Return the [X, Y] coordinate for the center point of the cell that contains the specified text.  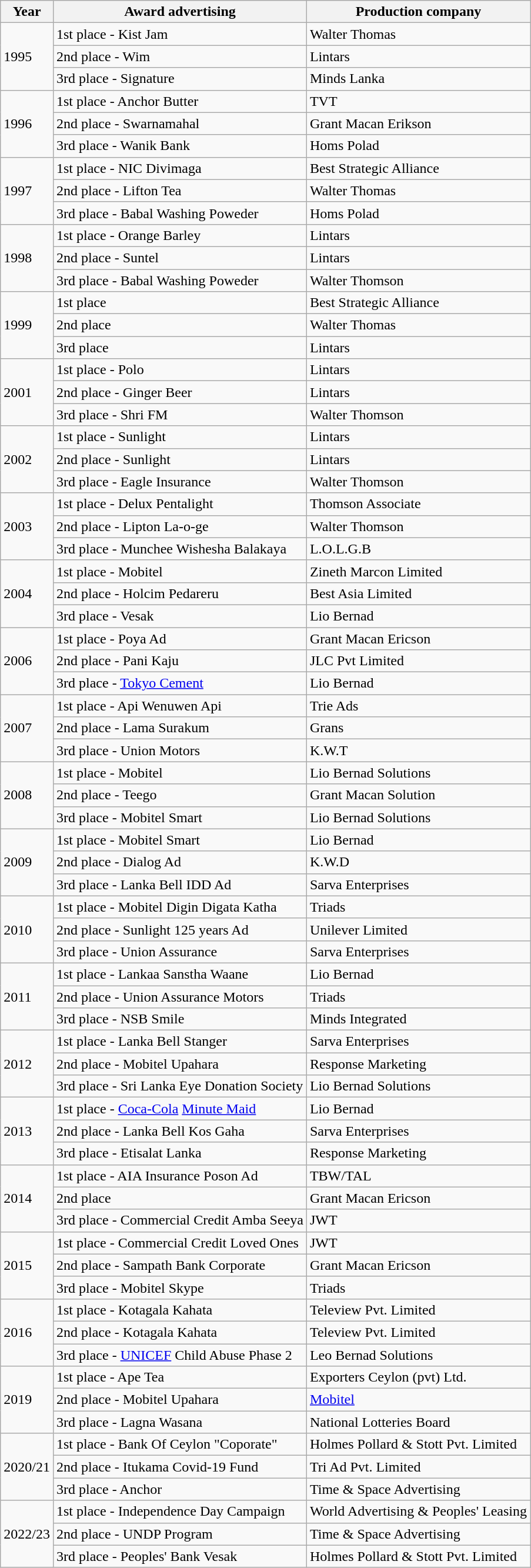
Zineth Marcon Limited [418, 571]
2nd place - Suntel [180, 258]
2nd place - Union Assurance Motors [180, 997]
3rd place - Signature [180, 79]
2004 [27, 593]
2nd place - Sampath Bank Corporate [180, 1265]
1st place - Delux Pentalight [180, 504]
3rd place - Mobitel Smart [180, 818]
Production company [418, 12]
3rd place - Shri FM [180, 415]
3rd place - Union Assurance [180, 952]
1st place - Lankaa Sanstha Waane [180, 974]
World Advertising & Peoples' Leasing [418, 1512]
2010 [27, 929]
2nd place - Itukama Covid-19 Fund [180, 1467]
1999 [27, 325]
1998 [27, 258]
2007 [27, 728]
1st place - Bank Of Ceylon "Coporate" [180, 1444]
1st place - NIC Divimaga [180, 168]
3rd place [180, 348]
Award advertising [180, 12]
3rd place - Mobitel Skype [180, 1287]
2008 [27, 795]
3rd place - Sri Lanka Eye Donation Society [180, 1086]
3rd place - Lagna Wasana [180, 1422]
2022/23 [27, 1534]
3rd place - Peoples' Bank Vesak [180, 1556]
1st place - AIA Insurance Poson Ad [180, 1176]
2006 [27, 660]
3rd place - Tokyo Cement [180, 683]
3rd place - Eagle Insurance [180, 482]
3rd place - Lanka Bell IDD Ad [180, 885]
2nd place - Pani Kaju [180, 661]
3rd place - Vesak [180, 616]
1st place - Kist Jam [180, 34]
2nd place - Holcim Pedareru [180, 593]
1st place - Polo [180, 370]
Trie Ads [418, 706]
2003 [27, 526]
3rd place - Wanik Bank [180, 146]
3rd place - Commercial Credit Amba Seeya [180, 1220]
1st place - Mobitel Digin Digata Katha [180, 907]
K.W.T [418, 750]
2014 [27, 1198]
1st place - Coca-Cola Minute Maid [180, 1109]
Unilever Limited [418, 929]
1st place - Kotagala Kahata [180, 1310]
2012 [27, 1064]
Grant Macan Solution [418, 795]
1997 [27, 191]
National Lotteries Board [418, 1422]
1st place - Independence Day Campaign [180, 1512]
1995 [27, 56]
TVT [418, 101]
2nd place - Ginger Beer [180, 392]
Minds Integrated [418, 1019]
Year [27, 12]
1st place - Anchor Butter [180, 101]
2nd place - Kotagala Kahata [180, 1332]
2015 [27, 1265]
2009 [27, 862]
1996 [27, 124]
2019 [27, 1400]
2013 [27, 1131]
1st place - Orange Barley [180, 235]
1st place - Poya Ad [180, 638]
Best Asia Limited [418, 593]
2011 [27, 996]
Exporters Ceylon (pvt) Ltd. [418, 1377]
3rd place - NSB Smile [180, 1019]
Tri Ad Pvt. Limited [418, 1467]
2016 [27, 1332]
2nd place - Swarnamahal [180, 124]
2nd place - Wim [180, 56]
3rd place - Union Motors [180, 750]
2nd place - Sunlight [180, 459]
JLC Pvt Limited [418, 661]
2nd place - Lanka Bell Kos Gaha [180, 1131]
3rd place - Anchor [180, 1489]
1st place - Commercial Credit Loved Ones [180, 1243]
1st place - Lanka Bell Stanger [180, 1042]
1st place - Ape Tea [180, 1377]
Grans [418, 728]
2nd place - Lipton La-o-ge [180, 526]
Leo Bernad Solutions [418, 1355]
3rd place - UNICEF Child Abuse Phase 2 [180, 1355]
2001 [27, 392]
1st place - Mobitel Smart [180, 840]
2020/21 [27, 1467]
1st place [180, 303]
3rd place - Etisalat Lanka [180, 1153]
2nd place - Sunlight 125 years Ad [180, 929]
1st place - Sunlight [180, 437]
Mobitel [418, 1400]
1st place - Api Wenuwen Api [180, 706]
TBW/TAL [418, 1176]
2nd place - UNDP Program [180, 1534]
Thomson Associate [418, 504]
Grant Macan Erikson [418, 124]
2nd place - Dialog Ad [180, 862]
2nd place - Teego [180, 795]
2nd place - Lama Surakum [180, 728]
3rd place - Munchee Wishesha Balakaya [180, 549]
K.W.D [418, 862]
2002 [27, 459]
L.O.L.G.B [418, 549]
2nd place - Lifton Tea [180, 191]
Minds Lanka [418, 79]
